Identify which cell holds the provided text, then report its (x, y) central coordinate. 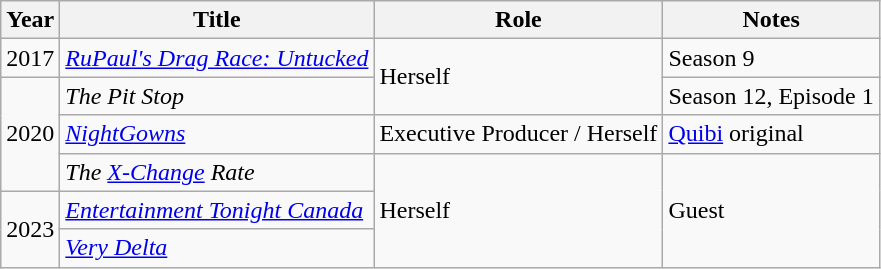
Quibi original (771, 134)
Title (217, 20)
Season 12, Episode 1 (771, 96)
Very Delta (217, 248)
NightGowns (217, 134)
Role (518, 20)
Entertainment Tonight Canada (217, 210)
The X-Change Rate (217, 172)
2023 (30, 229)
Season 9 (771, 58)
2017 (30, 58)
2020 (30, 134)
The Pit Stop (217, 96)
RuPaul's Drag Race: Untucked (217, 58)
Notes (771, 20)
Guest (771, 210)
Executive Producer / Herself (518, 134)
Year (30, 20)
